Find where the given text appears and provide that cell's center as [X, Y] coordinate. 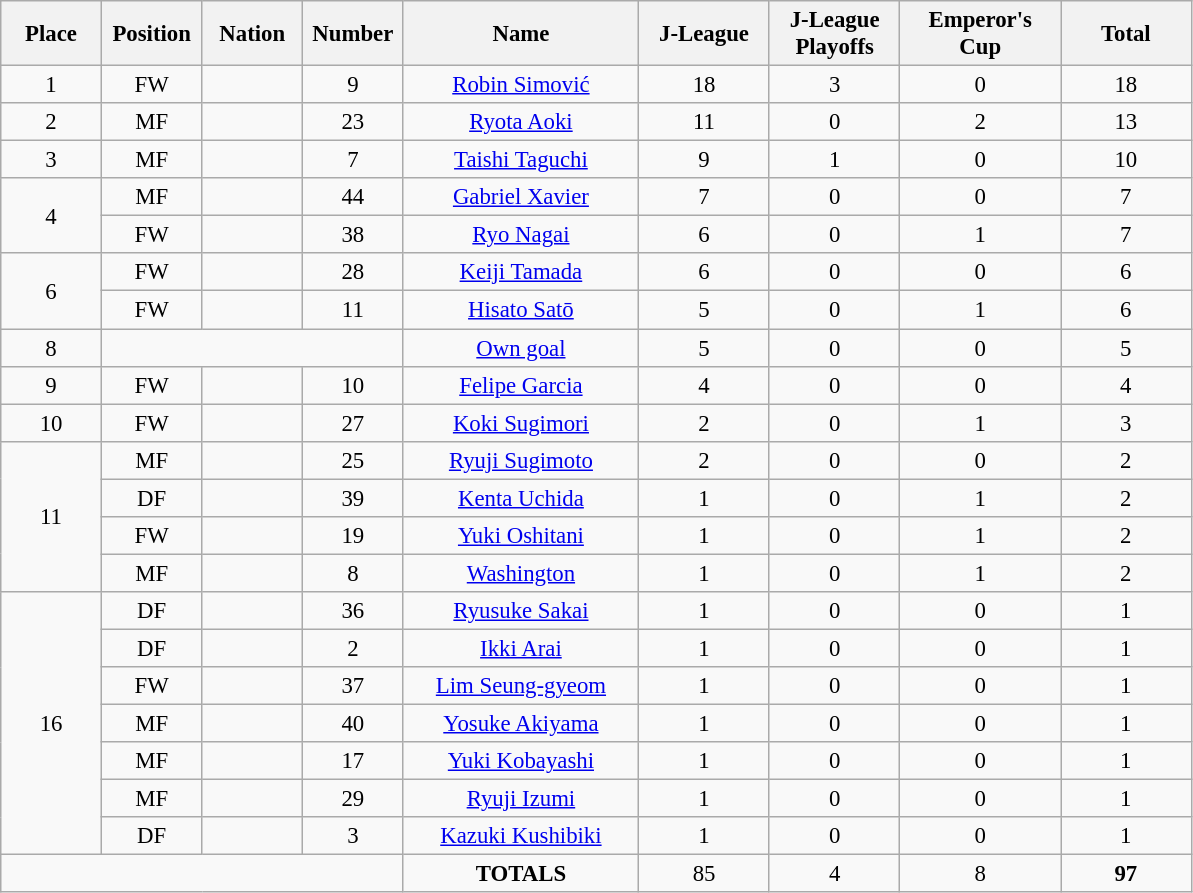
17 [354, 761]
28 [354, 273]
13 [1126, 122]
16 [52, 724]
40 [354, 724]
Yosuke Akiyama [521, 724]
39 [354, 498]
Washington [521, 573]
Hisato Satō [521, 310]
Ryusuke Sakai [521, 611]
37 [354, 686]
Emperor's Cup [980, 34]
Nation [252, 34]
Yuki Oshitani [521, 536]
38 [354, 235]
27 [354, 423]
J-League [704, 34]
Ryota Aoki [521, 122]
Name [521, 34]
Robin Simović [521, 85]
Koki Sugimori [521, 423]
29 [354, 799]
23 [354, 122]
Place [52, 34]
TOTALS [521, 874]
Lim Seung-gyeom [521, 686]
Gabriel Xavier [521, 197]
44 [354, 197]
19 [354, 536]
Own goal [521, 348]
Ikki Arai [521, 648]
Felipe Garcia [521, 385]
Ryuji Izumi [521, 799]
Ryuji Sugimoto [521, 460]
36 [354, 611]
Kenta Uchida [521, 498]
Keiji Tamada [521, 273]
Ryo Nagai [521, 235]
85 [704, 874]
Taishi Taguchi [521, 160]
25 [354, 460]
J-League Playoffs [834, 34]
Number [354, 34]
Yuki Kobayashi [521, 761]
97 [1126, 874]
Kazuki Kushibiki [521, 836]
Total [1126, 34]
Position [152, 34]
